From the cell containing the given text, extract its center point as (x, y) coordinate. 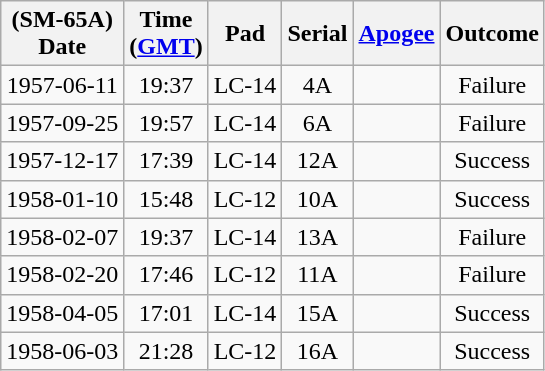
1958-06-03 (62, 351)
1957-06-11 (62, 85)
1958-04-05 (62, 313)
10A (318, 199)
1957-12-17 (62, 161)
1958-02-20 (62, 275)
Serial (318, 34)
21:28 (166, 351)
(SM-65A)Date (62, 34)
16A (318, 351)
17:01 (166, 313)
17:39 (166, 161)
17:46 (166, 275)
1957-09-25 (62, 123)
Pad (245, 34)
Apogee (396, 34)
4A (318, 85)
15A (318, 313)
1958-01-10 (62, 199)
Outcome (492, 34)
1958-02-07 (62, 237)
13A (318, 237)
6A (318, 123)
12A (318, 161)
19:57 (166, 123)
Time(GMT) (166, 34)
15:48 (166, 199)
11A (318, 275)
